Scan for the cell matching the given text and deliver its (X, Y) coordinate at center. 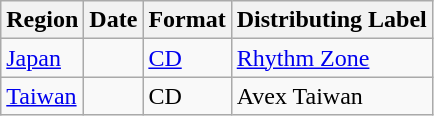
Distributing Label (332, 20)
Japan (42, 58)
Date (114, 20)
Format (187, 20)
Taiwan (42, 96)
Region (42, 20)
Rhythm Zone (332, 58)
Avex Taiwan (332, 96)
